Return [X, Y] of the center of cell containing provided text 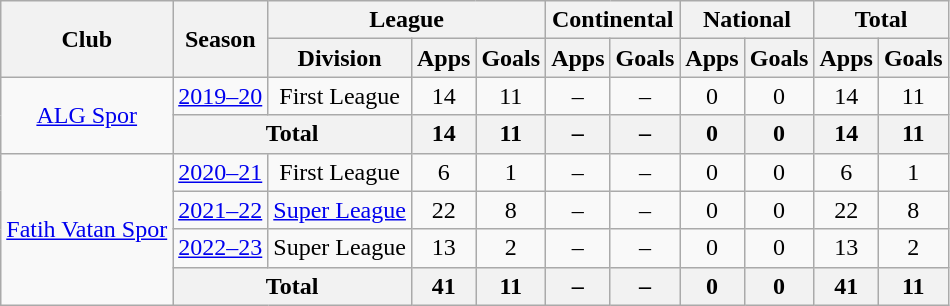
2022–23 [220, 248]
Club [87, 39]
National [747, 20]
2019–20 [220, 96]
ALG Spor [87, 115]
Season [220, 39]
League [407, 20]
Division [340, 58]
2021–22 [220, 210]
Continental [613, 20]
Fatih Vatan Spor [87, 229]
2020–21 [220, 172]
